From the cell containing the given text, extract its center point as [x, y] coordinate. 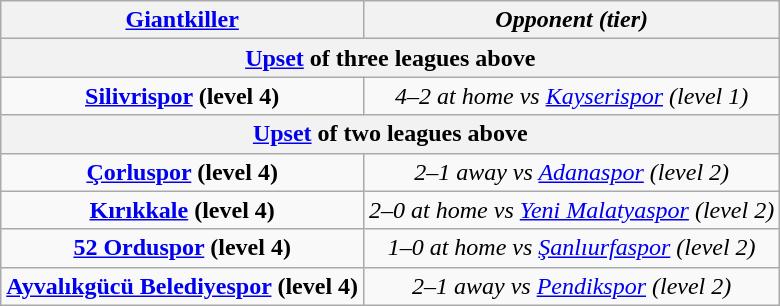
2–0 at home vs Yeni Malatyaspor (level 2) [572, 210]
Silivrispor (level 4) [182, 96]
2–1 away vs Adanaspor (level 2) [572, 172]
Kırıkkale (level 4) [182, 210]
Çorluspor (level 4) [182, 172]
Ayvalıkgücü Belediyespor (level 4) [182, 286]
Upset of two leagues above [390, 134]
Upset of three leagues above [390, 58]
2–1 away vs Pendikspor (level 2) [572, 286]
4–2 at home vs Kayserispor (level 1) [572, 96]
52 Orduspor (level 4) [182, 248]
Opponent (tier) [572, 20]
Giantkiller [182, 20]
1–0 at home vs Şanlıurfaspor (level 2) [572, 248]
